Provide the (x, y) coordinate of the cell's center where the given text is located.  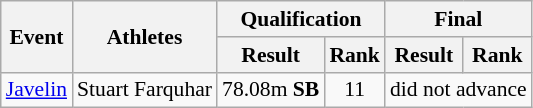
Final (458, 19)
78.08m SB (270, 90)
Event (36, 36)
did not advance (458, 90)
Qualification (301, 19)
Athletes (144, 36)
Javelin (36, 90)
11 (354, 90)
Stuart Farquhar (144, 90)
